From the cell containing the given text, extract its center point as [x, y] coordinate. 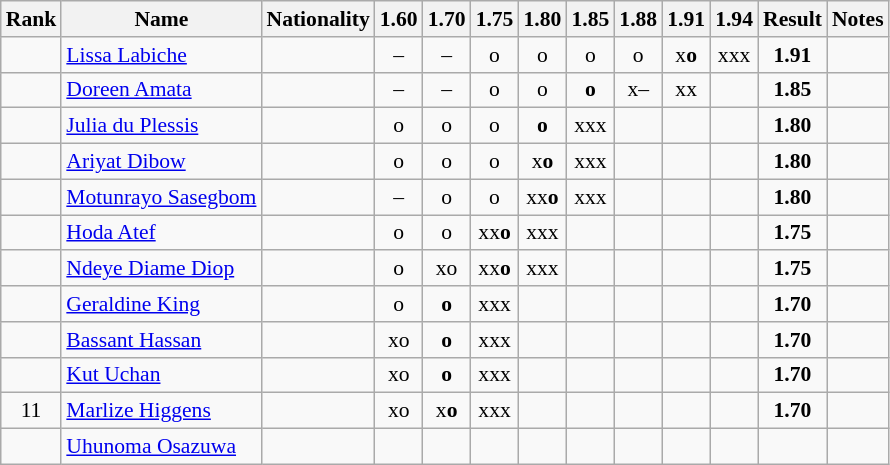
Nationality [318, 19]
Kut Uchan [161, 375]
Name [161, 19]
Hoda Atef [161, 233]
Bassant Hassan [161, 340]
Uhunoma Osazuwa [161, 447]
Julia du Plessis [161, 126]
Doreen Amata [161, 90]
Ariyat Dibow [161, 162]
Ndeye Diame Diop [161, 269]
Result [792, 19]
Motunrayo Sasegbom [161, 197]
1.94 [734, 19]
Geraldine King [161, 304]
1.60 [399, 19]
Lissa Labiche [161, 55]
1.88 [638, 19]
Rank [32, 19]
x– [638, 90]
Notes [858, 19]
Marlize Higgens [161, 411]
11 [32, 411]
xx [686, 90]
